Scan for the cell matching the given text and deliver its (X, Y) coordinate at center. 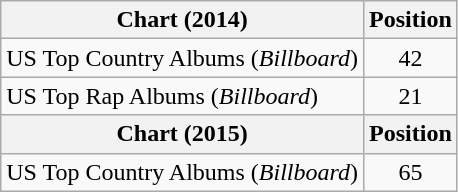
21 (411, 96)
Chart (2014) (182, 20)
Chart (2015) (182, 134)
US Top Rap Albums (Billboard) (182, 96)
42 (411, 58)
65 (411, 172)
